From the cell containing the given text, extract its center point as (X, Y) coordinate. 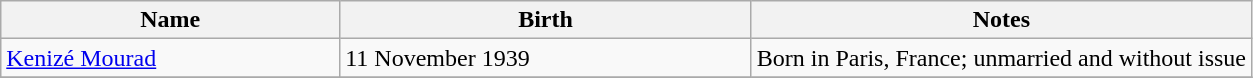
Notes (1001, 20)
Name (170, 20)
Born in Paris, France; unmarried and without issue (1001, 58)
Kenizé Mourad (170, 58)
11 November 1939 (546, 58)
Birth (546, 20)
